Extract the (X, Y) coordinate from the center of the cell holding the provided text.  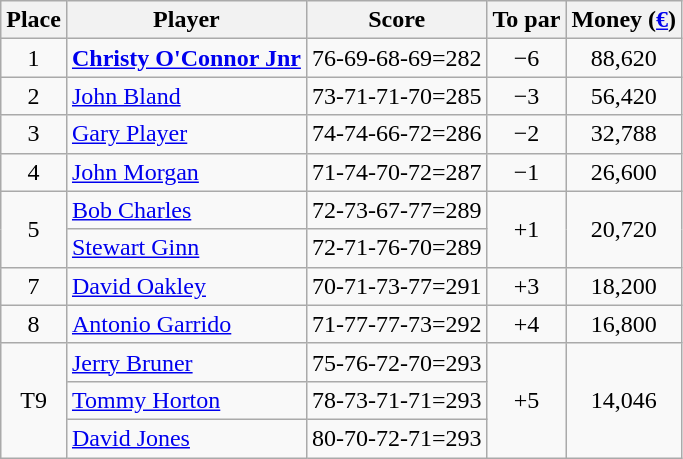
75-76-72-70=293 (396, 362)
16,800 (624, 324)
8 (34, 324)
Stewart Ginn (186, 248)
+1 (526, 229)
20,720 (624, 229)
4 (34, 172)
John Morgan (186, 172)
−1 (526, 172)
88,620 (624, 58)
T9 (34, 400)
76-69-68-69=282 (396, 58)
Antonio Garrido (186, 324)
70-71-73-77=291 (396, 286)
John Bland (186, 96)
18,200 (624, 286)
David Oakley (186, 286)
Gary Player (186, 134)
7 (34, 286)
Player (186, 20)
72-71-76-70=289 (396, 248)
3 (34, 134)
78-73-71-71=293 (396, 400)
Jerry Bruner (186, 362)
1 (34, 58)
+3 (526, 286)
72-73-67-77=289 (396, 210)
−6 (526, 58)
Christy O'Connor Jnr (186, 58)
David Jones (186, 438)
Bob Charles (186, 210)
26,600 (624, 172)
To par (526, 20)
Money (€) (624, 20)
71-74-70-72=287 (396, 172)
56,420 (624, 96)
5 (34, 229)
+4 (526, 324)
14,046 (624, 400)
Score (396, 20)
80-70-72-71=293 (396, 438)
71-77-77-73=292 (396, 324)
Place (34, 20)
−3 (526, 96)
−2 (526, 134)
32,788 (624, 134)
Tommy Horton (186, 400)
73-71-71-70=285 (396, 96)
2 (34, 96)
+5 (526, 400)
74-74-66-72=286 (396, 134)
